Find where the given text appears and provide that cell's center as [X, Y] coordinate. 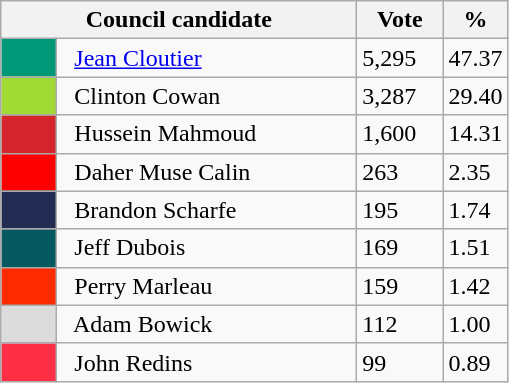
5,295 [400, 58]
Vote [400, 20]
195 [400, 210]
Daher Muse Calin [207, 172]
Clinton Cowan [207, 96]
Brandon Scharfe [207, 210]
99 [400, 362]
Hussein Mahmoud [207, 134]
1,600 [400, 134]
47.37 [476, 58]
1.42 [476, 286]
Adam Bowick [207, 324]
% [476, 20]
14.31 [476, 134]
263 [400, 172]
Jeff Dubois [207, 248]
3,287 [400, 96]
John Redins [207, 362]
29.40 [476, 96]
1.00 [476, 324]
0.89 [476, 362]
159 [400, 286]
1.51 [476, 248]
Jean Cloutier [207, 58]
169 [400, 248]
112 [400, 324]
2.35 [476, 172]
Perry Marleau [207, 286]
1.74 [476, 210]
Council candidate [179, 20]
